Determine the (X, Y) coordinate at the center of the cell enclosing the given text.  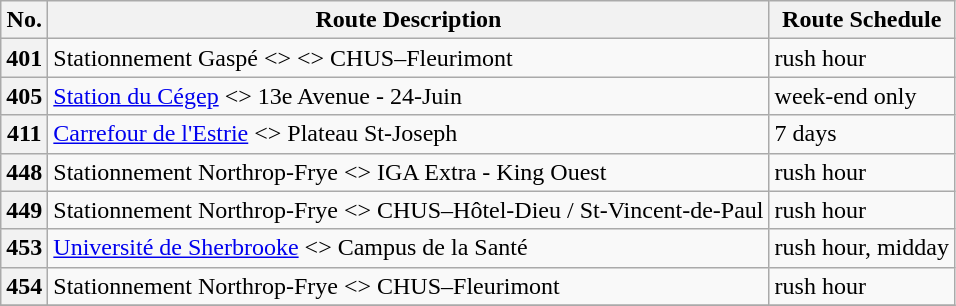
Route Description (408, 20)
No. (24, 20)
week-end only (862, 96)
Stationnement Northrop-Frye <> CHUS–Hôtel-Dieu / St-Vincent-de-Paul (408, 210)
Carrefour de l'Estrie <> Plateau St-Joseph (408, 134)
Université de Sherbrooke <> Campus de la Santé (408, 248)
411 (24, 134)
Stationnement Gaspé <> <> CHUS–Fleurimont (408, 58)
448 (24, 172)
405 (24, 96)
449 (24, 210)
Route Schedule (862, 20)
rush hour, midday (862, 248)
Stationnement Northrop-Frye <> IGA Extra - King Ouest (408, 172)
Stationnement Northrop-Frye <> CHUS–Fleurimont (408, 286)
453 (24, 248)
Station du Cégep <> 13e Avenue - 24-Juin (408, 96)
454 (24, 286)
7 days (862, 134)
401 (24, 58)
